Locate the cell with the specified text and output its (X, Y) center coordinate. 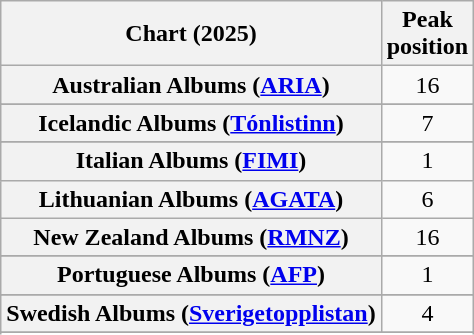
6 (427, 199)
Swedish Albums (Sverigetopplistan) (191, 313)
Australian Albums (ARIA) (191, 85)
Italian Albums (FIMI) (191, 161)
Chart (2025) (191, 34)
4 (427, 313)
Portuguese Albums (AFP) (191, 275)
7 (427, 123)
Peakposition (427, 34)
Lithuanian Albums (AGATA) (191, 199)
Icelandic Albums (Tónlistinn) (191, 123)
New Zealand Albums (RMNZ) (191, 237)
